Search for the cell housing the specified text and yield its [X, Y] center coordinate. 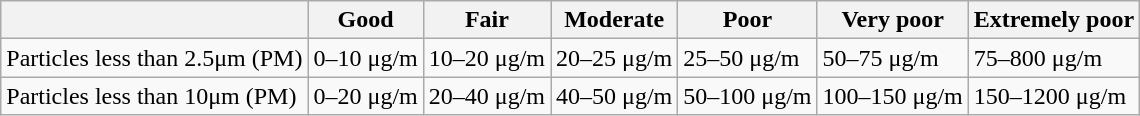
100–150 μg/m [892, 96]
25–50 μg/m [748, 58]
Extremely poor [1054, 20]
Particles less than 10μm (PM) [154, 96]
75–800 μg/m [1054, 58]
Good [366, 20]
0–20 μg/m [366, 96]
40–50 μg/m [614, 96]
150–1200 μg/m [1054, 96]
20–40 μg/m [486, 96]
0–10 μg/m [366, 58]
Particles less than 2.5μm (PM) [154, 58]
Fair [486, 20]
50–100 μg/m [748, 96]
Poor [748, 20]
10–20 μg/m [486, 58]
50–75 μg/m [892, 58]
20–25 μg/m [614, 58]
Moderate [614, 20]
Very poor [892, 20]
